Search for the cell housing the specified text and yield its [x, y] center coordinate. 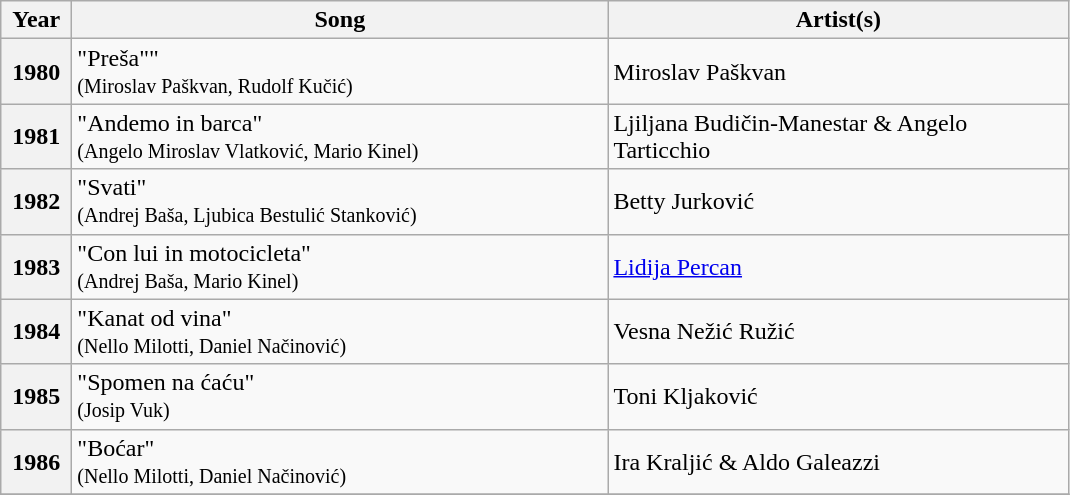
Betty Jurković [838, 202]
"Boćar"(Nello Milotti, Daniel Načinović) [340, 462]
Song [340, 20]
Lidija Percan [838, 266]
1985 [36, 396]
1981 [36, 136]
Year [36, 20]
"Preša""(Miroslav Paškvan, Rudolf Kučić) [340, 72]
Toni Kljaković [838, 396]
"Svati"(Andrej Baša, Ljubica Bestulić Stanković) [340, 202]
Ljiljana Budičin-Manestar & Angelo Tarticchio [838, 136]
1986 [36, 462]
"Andemo in barca"(Angelo Miroslav Vlatković, Mario Kinel) [340, 136]
1982 [36, 202]
Artist(s) [838, 20]
Vesna Nežić Ružić [838, 332]
"Kanat od vina"(Nello Milotti, Daniel Načinović) [340, 332]
"Spomen na ćaću"(Josip Vuk) [340, 396]
1983 [36, 266]
Ira Kraljić & Aldo Galeazzi [838, 462]
Miroslav Paškvan [838, 72]
1984 [36, 332]
1980 [36, 72]
"Con lui in motocicleta"(Andrej Baša, Mario Kinel) [340, 266]
